Locate the cell with the specified text and output its [x, y] center coordinate. 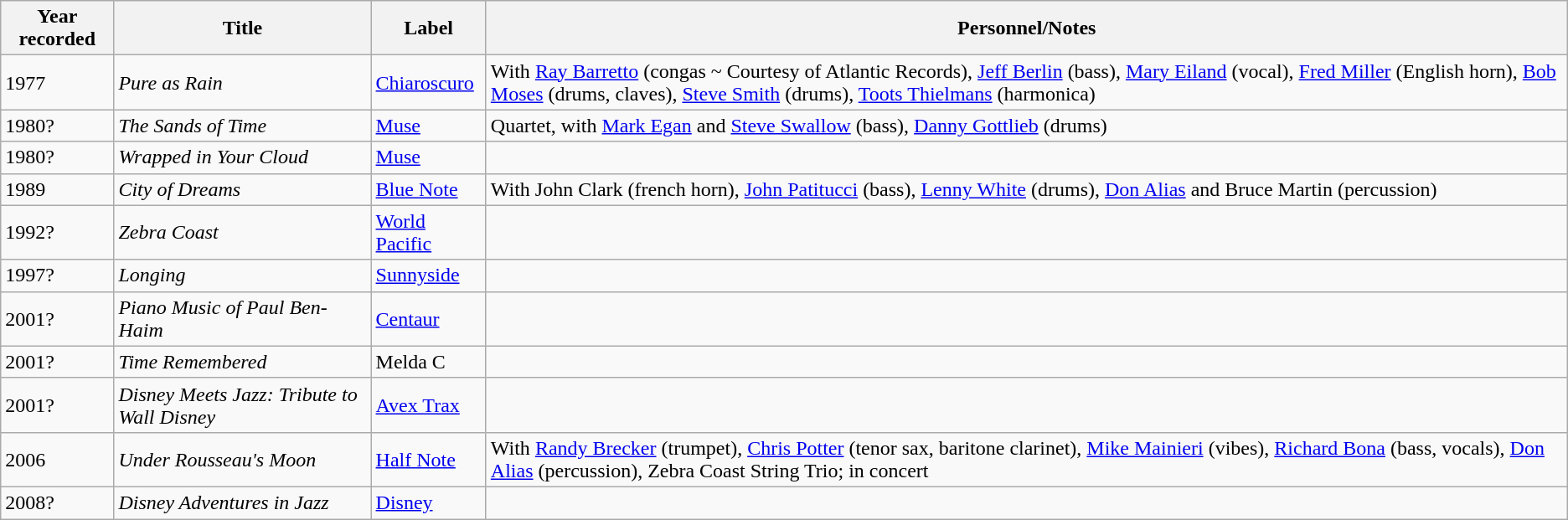
Longing [243, 275]
World Pacific [429, 233]
Personnel/Notes [1027, 28]
2006 [57, 459]
City of Dreams [243, 189]
Blue Note [429, 189]
1992? [57, 233]
With John Clark (french horn), John Patitucci (bass), Lenny White (drums), Don Alias and Bruce Martin (percussion) [1027, 189]
1989 [57, 189]
Sunnyside [429, 275]
Title [243, 28]
Disney Adventures in Jazz [243, 502]
Zebra Coast [243, 233]
Melda C [429, 362]
Under Rousseau's Moon [243, 459]
2008? [57, 502]
Centaur [429, 318]
Avex Trax [429, 405]
Label [429, 28]
Time Remembered [243, 362]
Wrapped in Your Cloud [243, 157]
Chiaroscuro [429, 82]
Pure as Rain [243, 82]
Half Note [429, 459]
The Sands of Time [243, 126]
1997? [57, 275]
Disney [429, 502]
Disney Meets Jazz: Tribute to Wall Disney [243, 405]
Piano Music of Paul Ben-Haim [243, 318]
Quartet, with Mark Egan and Steve Swallow (bass), Danny Gottlieb (drums) [1027, 126]
1977 [57, 82]
Year recorded [57, 28]
